Return the [x, y] coordinate for the center point of the cell that contains the specified text.  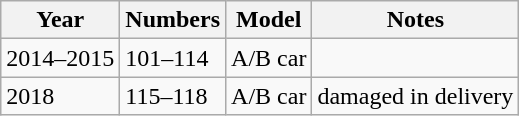
Model [269, 20]
damaged in delivery [416, 96]
101–114 [173, 58]
115–118 [173, 96]
Notes [416, 20]
Numbers [173, 20]
2018 [60, 96]
2014–2015 [60, 58]
Year [60, 20]
